Detect which cell encompasses the target text, then output its [x, y] center coordinate. 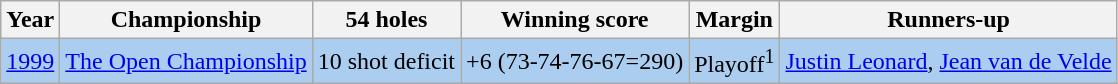
Year [30, 20]
1999 [30, 62]
Winning score [575, 20]
Margin [734, 20]
Championship [186, 20]
The Open Championship [186, 62]
Playoff1 [734, 62]
+6 (73-74-76-67=290) [575, 62]
10 shot deficit [386, 62]
54 holes [386, 20]
Justin Leonard, Jean van de Velde [948, 62]
Runners-up [948, 20]
